Search for the cell housing the specified text and yield its (x, y) center coordinate. 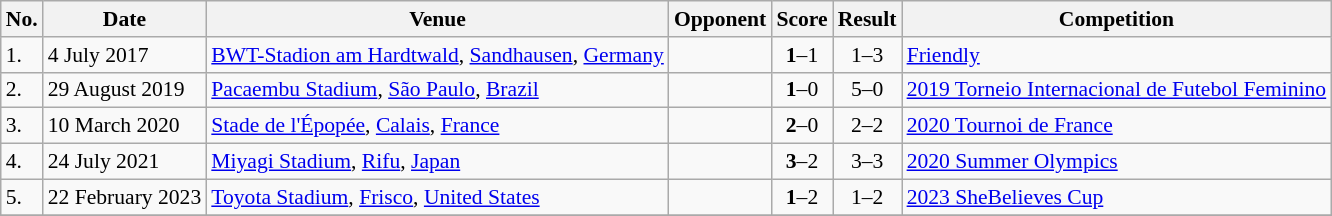
No. (22, 19)
10 March 2020 (125, 126)
BWT-Stadion am Hardtwald, Sandhausen, Germany (438, 55)
Miyagi Stadium, Rifu, Japan (438, 162)
5–0 (868, 90)
24 July 2021 (125, 162)
2023 SheBelieves Cup (1117, 197)
1–1 (802, 55)
3. (22, 126)
Competition (1117, 19)
2. (22, 90)
22 February 2023 (125, 197)
2–0 (802, 126)
Friendly (1117, 55)
3–3 (868, 162)
Toyota Stadium, Frisco, United States (438, 197)
1–0 (802, 90)
3–2 (802, 162)
2–2 (868, 126)
4 July 2017 (125, 55)
29 August 2019 (125, 90)
2020 Summer Olympics (1117, 162)
Date (125, 19)
1–3 (868, 55)
5. (22, 197)
Venue (438, 19)
Pacaembu Stadium, São Paulo, Brazil (438, 90)
Opponent (720, 19)
4. (22, 162)
Stade de l'Épopée, Calais, France (438, 126)
Result (868, 19)
2019 Torneio Internacional de Futebol Feminino (1117, 90)
Score (802, 19)
2020 Tournoi de France (1117, 126)
1. (22, 55)
